Capture the cell that displays the provided text and extract its [x, y] central coordinate. 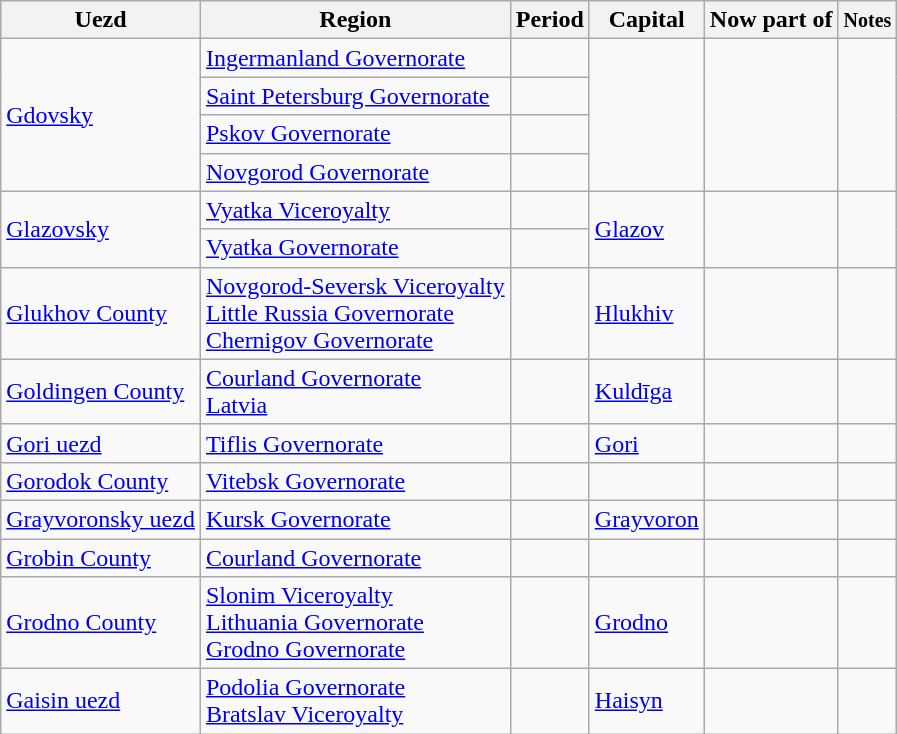
Vyatka Governorate [355, 248]
Region [355, 20]
Novgorod Governorate [355, 172]
Slonim ViceroyaltyLithuania GovernorateGrodno Governorate [355, 623]
Podolia GovernorateBratslav Viceroyalty [355, 702]
Notes [868, 20]
Glukhov County [101, 313]
Tiflis Governorate [355, 443]
Grayvoronsky uezd [101, 519]
Goldingen County [101, 392]
Uezd [101, 20]
Vyatka Viceroyalty [355, 210]
Courland Governorate [355, 557]
Glazovsky [101, 229]
Gdovsky [101, 115]
Capital [646, 20]
Pskov Governorate [355, 134]
Gori [646, 443]
Grodno [646, 623]
Grayvoron [646, 519]
Grodno County [101, 623]
Hlukhiv [646, 313]
Vitebsk Governorate [355, 481]
Gori uezd [101, 443]
Now part of [771, 20]
Ingermanland Governorate [355, 58]
Grobin County [101, 557]
Kuldīga [646, 392]
Novgorod-Seversk ViceroyaltyLittle Russia GovernorateChernigov Governorate [355, 313]
Glazov [646, 229]
Saint Petersburg Governorate [355, 96]
Gorodok County [101, 481]
Haisyn [646, 702]
Courland GovernorateLatvia [355, 392]
Gaisin uezd [101, 702]
Kursk Governorate [355, 519]
Period [550, 20]
